Identify which cell holds the provided text, then report its (x, y) central coordinate. 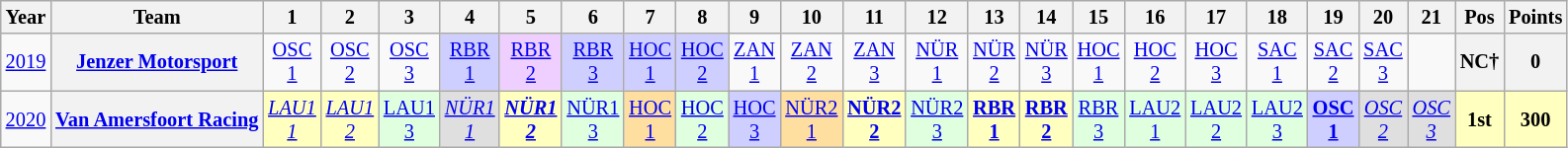
7 (651, 17)
16 (1155, 17)
ZAN2 (811, 62)
ZAN1 (755, 62)
Team (156, 17)
20 (1382, 17)
NÜR2 (995, 62)
10 (811, 17)
NÜR23 (937, 119)
Jenzer Motorsport (156, 62)
NÜR21 (811, 119)
NÜR1 (937, 62)
NC† (1479, 62)
14 (1046, 17)
12 (937, 17)
NÜR11 (471, 119)
300 (1535, 119)
0 (1535, 62)
Points (1535, 17)
3 (409, 17)
NÜR12 (530, 119)
SAC1 (1277, 62)
NÜR13 (593, 119)
SAC2 (1334, 62)
1 (292, 17)
Van Amersfoort Racing (156, 119)
Year (26, 17)
5 (530, 17)
6 (593, 17)
18 (1277, 17)
SAC3 (1382, 62)
2019 (26, 62)
15 (1099, 17)
LAU11 (292, 119)
4 (471, 17)
LAU23 (1277, 119)
NÜR3 (1046, 62)
Pos (1479, 17)
21 (1432, 17)
9 (755, 17)
8 (702, 17)
2 (350, 17)
LAU22 (1216, 119)
2020 (26, 119)
19 (1334, 17)
17 (1216, 17)
NÜR22 (874, 119)
ZAN3 (874, 62)
1st (1479, 119)
LAU13 (409, 119)
13 (995, 17)
LAU12 (350, 119)
LAU21 (1155, 119)
11 (874, 17)
